From the cell containing the given text, extract its center point as (x, y) coordinate. 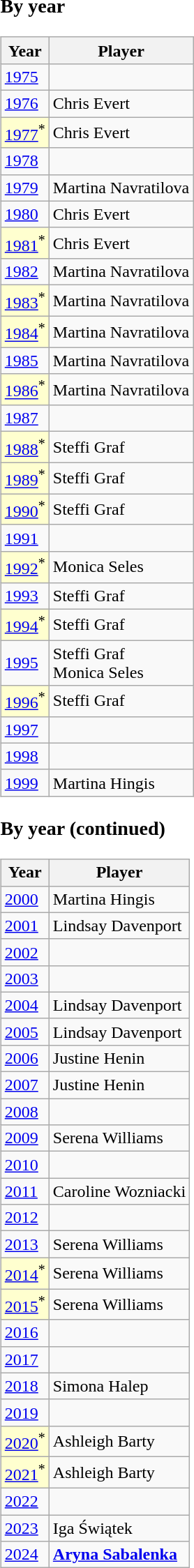
2018 (25, 1386)
1975 (25, 77)
2004 (25, 1005)
2013 (25, 1244)
2011 (25, 1191)
2002 (25, 952)
2023 (25, 1528)
1992* (25, 566)
1978 (25, 161)
2000 (25, 899)
1986* (25, 389)
1997 (25, 730)
2005 (25, 1032)
2008 (25, 1112)
1996* (25, 702)
2003 (25, 979)
1987 (25, 419)
1982 (25, 272)
1989* (25, 478)
2009 (25, 1138)
2024 (25, 1555)
2010 (25, 1165)
1988* (25, 448)
Steffi Graf Monica Seles (121, 663)
2014* (25, 1274)
2016 (25, 1333)
2021* (25, 1473)
1990* (25, 509)
2020* (25, 1441)
1980 (25, 214)
2015* (25, 1304)
Caroline Wozniacki (119, 1191)
2007 (25, 1085)
1985 (25, 361)
2022 (25, 1502)
Iga Świątek (119, 1528)
1991 (25, 538)
1995 (25, 663)
1999 (25, 783)
1981* (25, 243)
1983* (25, 301)
2012 (25, 1218)
1977* (25, 133)
2006 (25, 1059)
Simona Halep (119, 1386)
1993 (25, 596)
1998 (25, 756)
2017 (25, 1359)
2019 (25, 1412)
1979 (25, 188)
Monica Seles (121, 566)
1976 (25, 104)
1984* (25, 332)
Aryna Sabalenka (119, 1555)
2001 (25, 926)
1994* (25, 625)
